Output the [X, Y] coordinate of the center of the cell containing the given text.  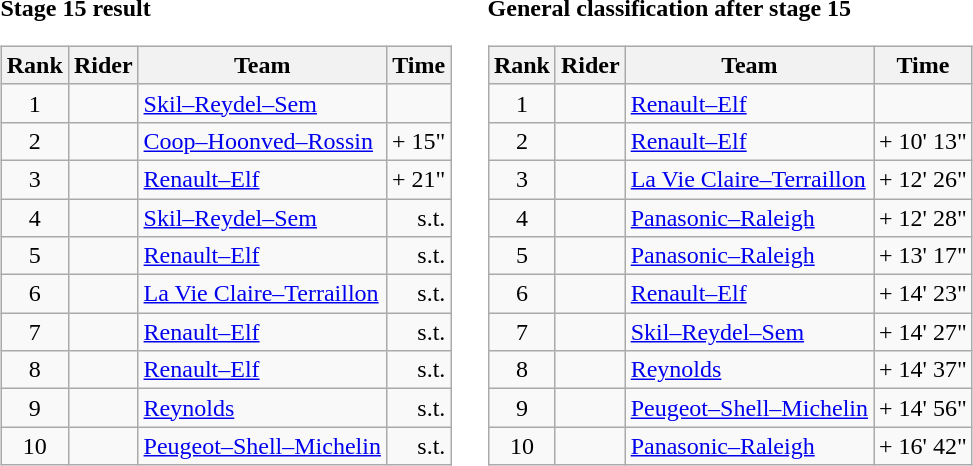
+ 14' 37" [924, 370]
Coop–Hoonved–Rossin [262, 141]
+ 14' 56" [924, 408]
+ 10' 13" [924, 141]
+ 14' 23" [924, 294]
+ 12' 28" [924, 217]
+ 14' 27" [924, 332]
+ 16' 42" [924, 446]
+ 13' 17" [924, 256]
+ 15" [418, 141]
+ 21" [418, 179]
+ 12' 26" [924, 179]
